Scan for the cell matching the given text and deliver its (x, y) coordinate at center. 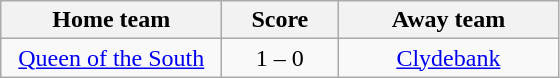
Queen of the South (112, 58)
Score (280, 20)
Away team (448, 20)
Clydebank (448, 58)
1 – 0 (280, 58)
Home team (112, 20)
